Detect which cell encompasses the target text, then output its (x, y) center coordinate. 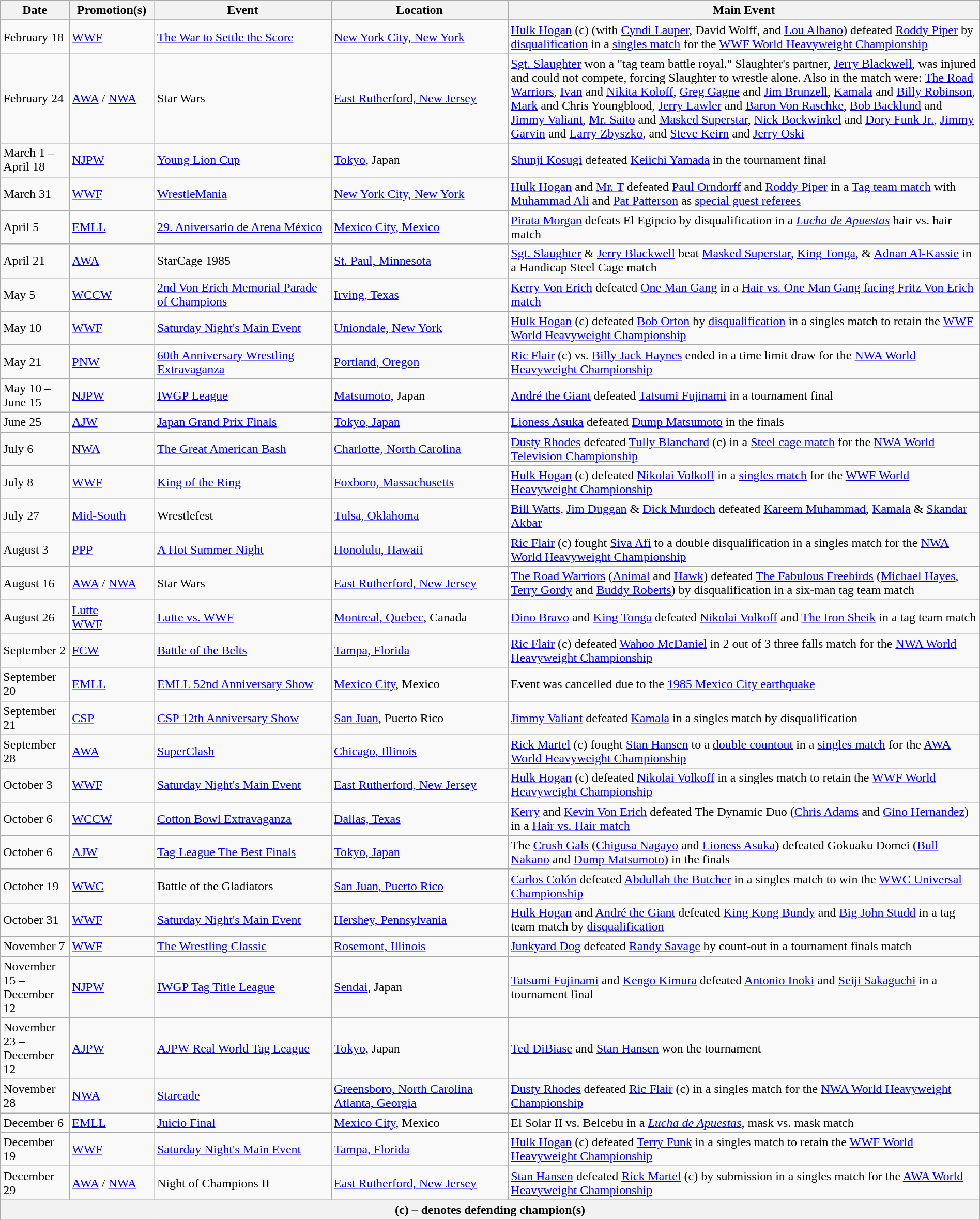
Ric Flair (c) defeated Wahoo McDaniel in 2 out of 3 three falls match for the NWA World Heavyweight Championship (744, 650)
Hulk Hogan (c) defeated Nikolai Volkoff in a singles match to retain the WWF World Heavyweight Championship (744, 785)
June 25 (35, 422)
Tag League The Best Finals (242, 852)
May 21 (35, 362)
October 31 (35, 919)
Honolulu, Hawaii (420, 550)
Dusty Rhodes defeated Tully Blanchard (c) in a Steel cage match for the NWA World Television Championship (744, 449)
Hulk Hogan (c) defeated Bob Orton by disqualification in a singles match to retain the WWF World Heavyweight Championship (744, 328)
September 20 (35, 684)
March 1 – April 18 (35, 160)
Rick Martel (c) fought Stan Hansen to a double countout in a singles match for the AWA World Heavyweight Championship (744, 752)
November 15 – December 12 (35, 987)
Bill Watts, Jim Duggan & Dick Murdoch defeated Kareem Muhammad, Kamala & Skandar Akbar (744, 516)
Foxboro, Massachusetts (420, 483)
November 7 (35, 946)
December 19 (35, 1150)
(c) – denotes defending champion(s) (490, 1210)
St. Paul, Minnesota (420, 261)
February 24 (35, 98)
Battle of the Gladiators (242, 886)
April 5 (35, 227)
Night of Champions II (242, 1183)
August 26 (35, 617)
FCW (112, 650)
Sendai, Japan (420, 987)
Dusty Rhodes defeated Ric Flair (c) in a singles match for the NWA World Heavyweight Championship (744, 1096)
November 23 – December 12 (35, 1048)
August 16 (35, 583)
Ric Flair (c) fought Siva Afi to a double disqualification in a singles match for the NWA World Heavyweight Championship (744, 550)
IWGP Tag Title League (242, 987)
The Great American Bash (242, 449)
Hulk Hogan (c) defeated Terry Funk in a singles match to retain the WWF World Heavyweight Championship (744, 1150)
Hershey, Pennsylvania (420, 919)
Charlotte, North Carolina (420, 449)
October 19 (35, 886)
March 31 (35, 193)
Chicago, Illinois (420, 752)
The War to Settle the Score (242, 37)
May 10 (35, 328)
Shunji Kosugi defeated Keiichi Yamada in the tournament final (744, 160)
Lioness Asuka defeated Dump Matsumoto in the finals (744, 422)
Promotion(s) (112, 10)
A Hot Summer Night (242, 550)
Japan Grand Prix Finals (242, 422)
The Crush Gals (Chigusa Nagayo and Lioness Asuka) defeated Gokuaku Domei (Bull Nakano and Dump Matsumoto) in the finals (744, 852)
November 28 (35, 1096)
Greensboro, North CarolinaAtlanta, Georgia (420, 1096)
CSP 12th Anniversary Show (242, 718)
Sgt. Slaughter & Jerry Blackwell beat Masked Superstar, King Tonga, & Adnan Al-Kassie in a Handicap Steel Cage match (744, 261)
April 21 (35, 261)
July 27 (35, 516)
WrestleMania (242, 193)
2nd Von Erich Memorial Parade of Champions (242, 295)
Main Event (744, 10)
Young Lion Cup (242, 160)
EMLL 52nd Anniversary Show (242, 684)
CSP (112, 718)
Rosemont, Illinois (420, 946)
King of the Ring (242, 483)
July 6 (35, 449)
Uniondale, New York (420, 328)
WWC (112, 886)
PNW (112, 362)
Ric Flair (c) vs. Billy Jack Haynes ended in a time limit draw for the NWA World Heavyweight Championship (744, 362)
July 8 (35, 483)
PPP (112, 550)
60th Anniversary Wrestling Extravaganza (242, 362)
August 3 (35, 550)
Portland, Oregon (420, 362)
December 6 (35, 1123)
Dino Bravo and King Tonga defeated Nikolai Volkoff and The Iron Sheik in a tag team match (744, 617)
February 18 (35, 37)
Dallas, Texas (420, 819)
May 10 – June 15 (35, 395)
Carlos Colón defeated Abdullah the Butcher in a singles match to win the WWC Universal Championship (744, 886)
Wrestlefest (242, 516)
Juicio Final (242, 1123)
Jimmy Valiant defeated Kamala in a singles match by disqualification (744, 718)
Event (242, 10)
AJPW (112, 1048)
Stan Hansen defeated Rick Martel (c) by submission in a singles match for the AWA World Heavyweight Championship (744, 1183)
Hulk Hogan and André the Giant defeated King Kong Bundy and Big John Studd in a tag team match by disqualification (744, 919)
Mid-South (112, 516)
Kerry and Kevin Von Erich defeated The Dynamic Duo (Chris Adams and Gino Hernandez) in a Hair vs. Hair match (744, 819)
Lutte vs. WWF (242, 617)
September 2 (35, 650)
Starcade (242, 1096)
September 21 (35, 718)
El Solar II vs. Belcebu in a Lucha de Apuestas, mask vs. mask match (744, 1123)
Location (420, 10)
Event was cancelled due to the 1985 Mexico City earthquake (744, 684)
StarCage 1985 (242, 261)
Date (35, 10)
Tatsumi Fujinami and Kengo Kimura defeated Antonio Inoki and Seiji Sakaguchi in a tournament final (744, 987)
Hulk Hogan (c) defeated Nikolai Volkoff in a singles match for the WWF World Heavyweight Championship (744, 483)
29. Aniversario de Arena México (242, 227)
André the Giant defeated Tatsumi Fujinami in a tournament final (744, 395)
Irving, Texas (420, 295)
IWGP League (242, 395)
Ted DiBiase and Stan Hansen won the tournament (744, 1048)
SuperClash (242, 752)
Junkyard Dog defeated Randy Savage by count-out in a tournament finals match (744, 946)
Cotton Bowl Extravaganza (242, 819)
Kerry Von Erich defeated One Man Gang in a Hair vs. One Man Gang facing Fritz Von Erich match (744, 295)
December 29 (35, 1183)
Battle of the Belts (242, 650)
May 5 (35, 295)
Montreal, Quebec, Canada (420, 617)
Lutte WWF (112, 617)
September 28 (35, 752)
AJPW Real World Tag League (242, 1048)
Tulsa, Oklahoma (420, 516)
Hulk Hogan and Mr. T defeated Paul Orndorff and Roddy Piper in a Tag team match with Muhammad Ali and Pat Patterson as special guest referees (744, 193)
Matsumoto, Japan (420, 395)
The Wrestling Classic (242, 946)
Pirata Morgan defeats El Egipcio by disqualification in a Lucha de Apuestas hair vs. hair match (744, 227)
October 3 (35, 785)
